Pinpoint the cell where the given text exists, returning its (x, y) midpoint coordinate. 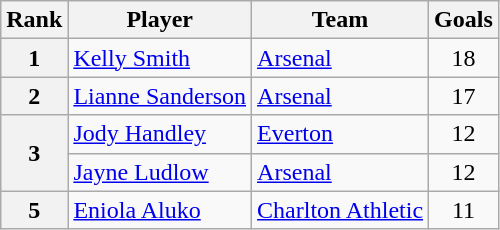
Lianne Sanderson (160, 96)
11 (464, 210)
Rank (34, 20)
3 (34, 153)
Goals (464, 20)
18 (464, 58)
Jody Handley (160, 134)
Player (160, 20)
5 (34, 210)
Eniola Aluko (160, 210)
2 (34, 96)
Charlton Athletic (340, 210)
Everton (340, 134)
Team (340, 20)
17 (464, 96)
1 (34, 58)
Jayne Ludlow (160, 172)
Kelly Smith (160, 58)
